From the cell containing the given text, extract its center point as (X, Y) coordinate. 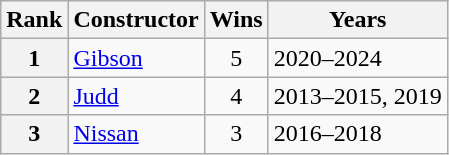
1 (34, 58)
2020–2024 (358, 58)
2 (34, 96)
5 (236, 58)
2013–2015, 2019 (358, 96)
Nissan (136, 134)
Judd (136, 96)
4 (236, 96)
2016–2018 (358, 134)
Gibson (136, 58)
Wins (236, 20)
Constructor (136, 20)
Years (358, 20)
Rank (34, 20)
